Provide the (x, y) coordinate of the cell's center where the given text is located.  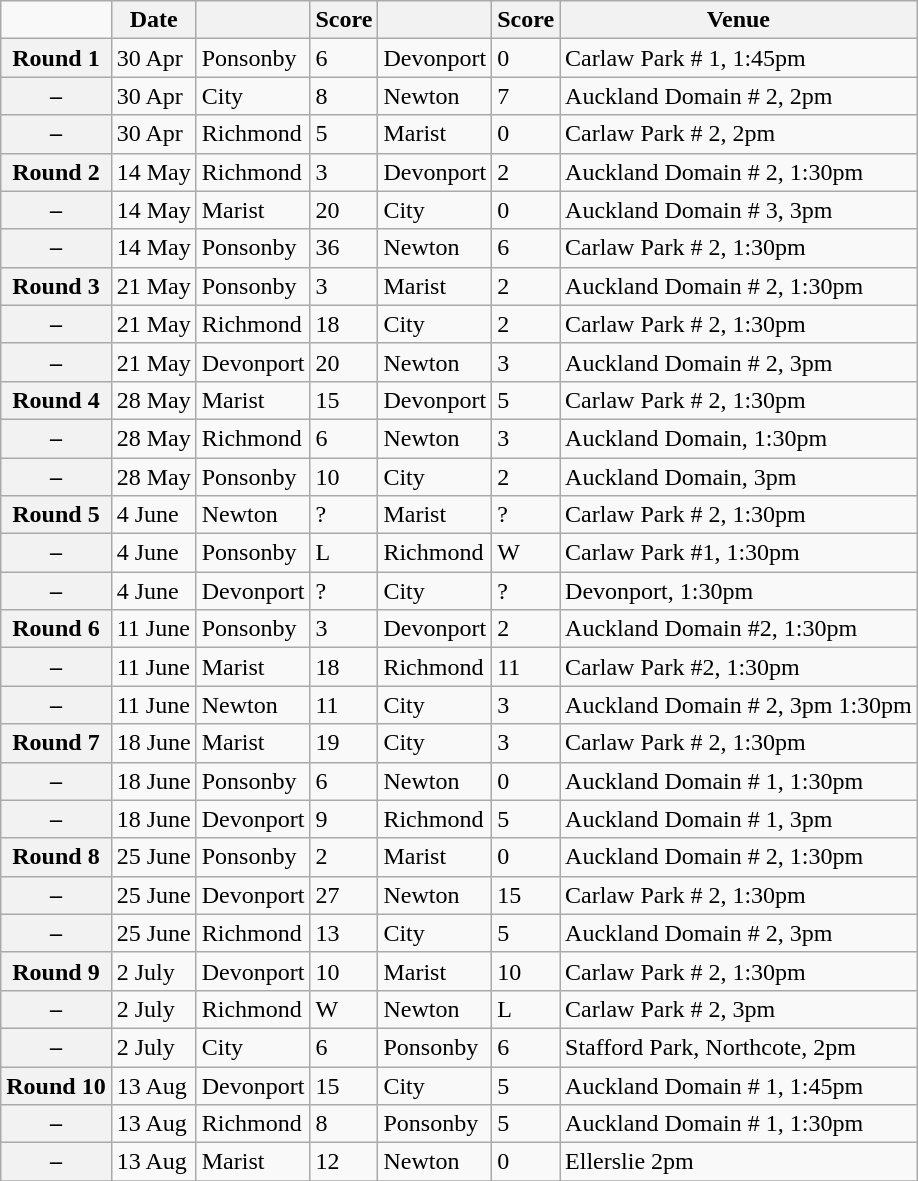
Round 5 (56, 515)
27 (344, 895)
Stafford Park, Northcote, 2pm (739, 1047)
Carlaw Park # 2, 2pm (739, 134)
Auckland Domain #2, 1:30pm (739, 629)
Auckland Domain # 3, 3pm (739, 210)
Round 9 (56, 971)
Carlaw Park # 2, 3pm (739, 1009)
36 (344, 248)
Auckland Domain # 2, 2pm (739, 96)
Round 7 (56, 743)
Carlaw Park #2, 1:30pm (739, 667)
Auckland Domain, 3pm (739, 477)
Round 4 (56, 400)
Round 2 (56, 172)
Auckland Domain # 1, 1:45pm (739, 1085)
Venue (739, 20)
Round 1 (56, 58)
Round 6 (56, 629)
Date (154, 20)
Ellerslie 2pm (739, 1162)
Round 3 (56, 286)
Auckland Domain # 2, 3pm 1:30pm (739, 705)
Carlaw Park #1, 1:30pm (739, 553)
Auckland Domain # 1, 3pm (739, 819)
Auckland Domain, 1:30pm (739, 438)
9 (344, 819)
Round 8 (56, 857)
Round 10 (56, 1085)
Carlaw Park # 1, 1:45pm (739, 58)
19 (344, 743)
12 (344, 1162)
13 (344, 933)
7 (526, 96)
Devonport, 1:30pm (739, 591)
